Locate the cell with the specified text and output its [x, y] center coordinate. 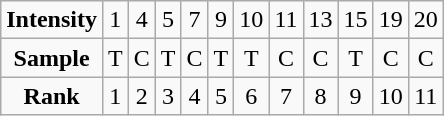
6 [252, 96]
Rank [52, 96]
19 [390, 20]
15 [356, 20]
2 [142, 96]
Sample [52, 58]
13 [320, 20]
8 [320, 96]
20 [426, 20]
3 [168, 96]
Intensity [52, 20]
